Detect which cell encompasses the target text, then output its [X, Y] center coordinate. 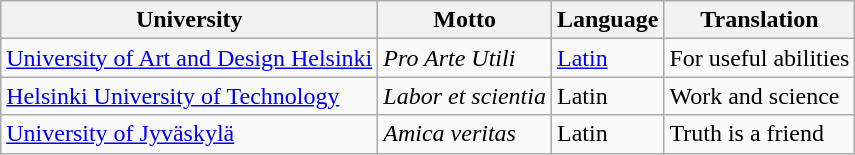
Motto [465, 20]
University [190, 20]
Helsinki University of Technology [190, 96]
For useful abilities [760, 58]
University of Art and Design Helsinki [190, 58]
Language [607, 20]
Translation [760, 20]
Pro Arte Utili [465, 58]
Truth is a friend [760, 134]
University of Jyväskylä [190, 134]
Amica veritas [465, 134]
Labor et scientia [465, 96]
Work and science [760, 96]
